Pinpoint the cell where the given text exists, returning its (X, Y) midpoint coordinate. 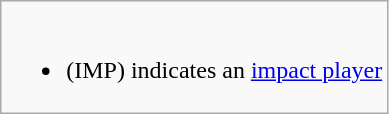
(IMP) indicates an impact player (194, 58)
